Determine the (X, Y) coordinate at the center of the cell enclosing the given text.  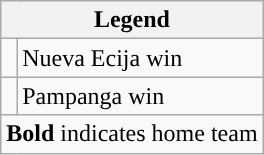
Legend (132, 20)
Nueva Ecija win (140, 58)
Bold indicates home team (132, 134)
Pampanga win (140, 96)
